Pinpoint the cell where the given text exists, returning its [X, Y] midpoint coordinate. 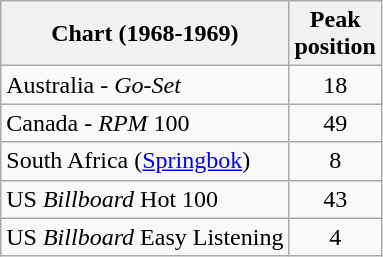
US Billboard Hot 100 [145, 199]
Canada - RPM 100 [145, 123]
49 [335, 123]
US Billboard Easy Listening [145, 237]
Chart (1968-1969) [145, 34]
43 [335, 199]
8 [335, 161]
South Africa (Springbok) [145, 161]
Australia - Go-Set [145, 85]
18 [335, 85]
Peakposition [335, 34]
4 [335, 237]
